Locate the cell with the specified text and output its [x, y] center coordinate. 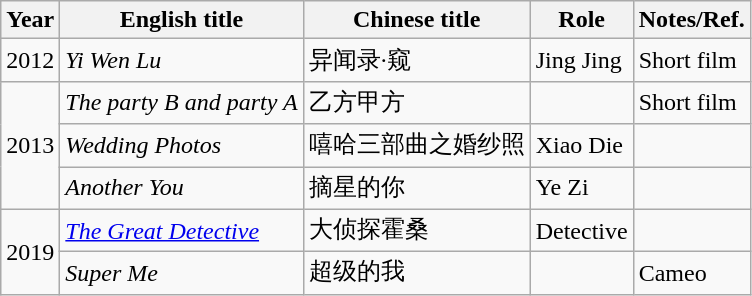
Role [582, 20]
Detective [582, 230]
2012 [30, 60]
Jing Jing [582, 60]
Yi Wen Lu [182, 60]
Cameo [692, 274]
Chinese title [416, 20]
Notes/Ref. [692, 20]
Ye Zi [582, 188]
嘻哈三部曲之婚纱照 [416, 146]
Wedding Photos [182, 146]
The Great Detective [182, 230]
Xiao Die [582, 146]
The party B and party A [182, 102]
大侦探霍桑 [416, 230]
Year [30, 20]
2013 [30, 145]
2019 [30, 252]
摘星的你 [416, 188]
English title [182, 20]
Super Me [182, 274]
异闻录·窥 [416, 60]
乙方甲方 [416, 102]
超级的我 [416, 274]
Another You [182, 188]
